Find where the given text appears and provide that cell's center as [x, y] coordinate. 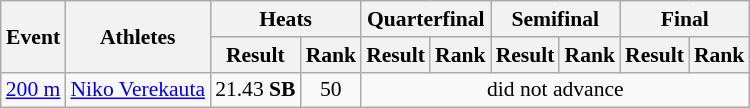
50 [332, 90]
Event [34, 36]
did not advance [555, 90]
21.43 SB [256, 90]
Final [684, 19]
200 m [34, 90]
Semifinal [556, 19]
Niko Verekauta [138, 90]
Athletes [138, 36]
Heats [286, 19]
Quarterfinal [426, 19]
